Detect which cell encompasses the target text, then output its (x, y) center coordinate. 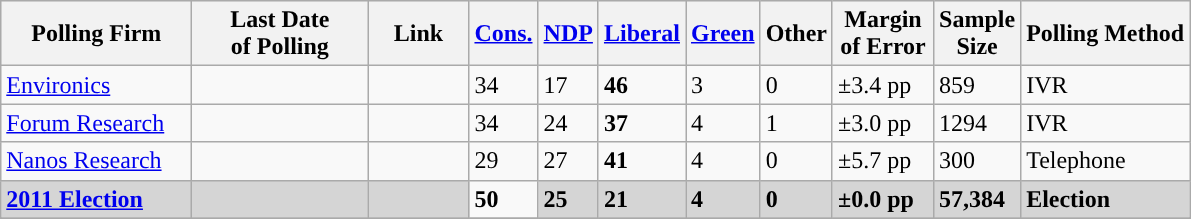
Nanos Research (96, 161)
37 (642, 123)
Other (796, 34)
±3.0 pp (882, 123)
Election (1106, 199)
57,384 (978, 199)
Liberal (642, 34)
50 (504, 199)
NDP (568, 34)
27 (568, 161)
41 (642, 161)
24 (568, 123)
Polling Method (1106, 34)
859 (978, 85)
Polling Firm (96, 34)
29 (504, 161)
Marginof Error (882, 34)
Link (418, 34)
46 (642, 85)
17 (568, 85)
Environics (96, 85)
25 (568, 199)
Forum Research (96, 123)
±3.4 pp (882, 85)
3 (724, 85)
±0.0 pp (882, 199)
SampleSize (978, 34)
Last Dateof Polling (280, 34)
21 (642, 199)
2011 Election (96, 199)
1 (796, 123)
300 (978, 161)
Telephone (1106, 161)
Cons. (504, 34)
Green (724, 34)
±5.7 pp (882, 161)
1294 (978, 123)
